Provide the (X, Y) coordinate of the cell's center where the given text is located.  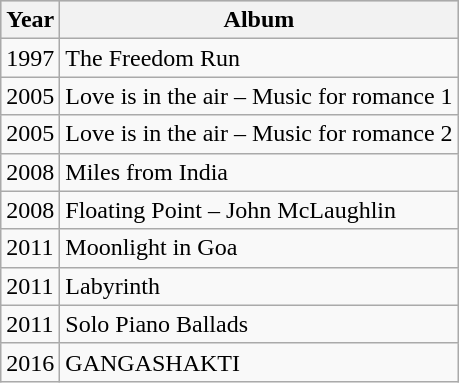
Love is in the air – Music for romance 2 (259, 134)
Miles from India (259, 172)
1997 (30, 58)
Solo Piano Ballads (259, 324)
Labyrinth (259, 286)
2016 (30, 362)
The Freedom Run (259, 58)
Album (259, 20)
Moonlight in Goa (259, 248)
Year (30, 20)
Floating Point – John McLaughlin (259, 210)
Love is in the air – Music for romance 1 (259, 96)
GANGASHAKTI (259, 362)
